Pinpoint the cell where the given text exists, returning its (X, Y) midpoint coordinate. 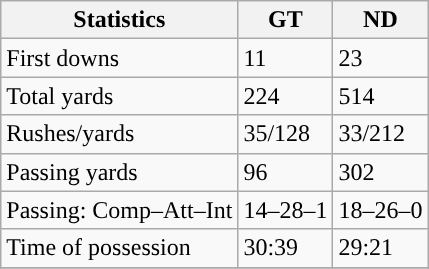
First downs (120, 58)
14–28–1 (286, 210)
Total yards (120, 96)
Statistics (120, 20)
96 (286, 172)
30:39 (286, 248)
224 (286, 96)
Passing: Comp–Att–Int (120, 210)
302 (380, 172)
18–26–0 (380, 210)
29:21 (380, 248)
33/212 (380, 134)
Rushes/yards (120, 134)
11 (286, 58)
GT (286, 20)
514 (380, 96)
Passing yards (120, 172)
35/128 (286, 134)
Time of possession (120, 248)
23 (380, 58)
ND (380, 20)
